Provide the (X, Y) coordinate of the cell's center where the given text is located.  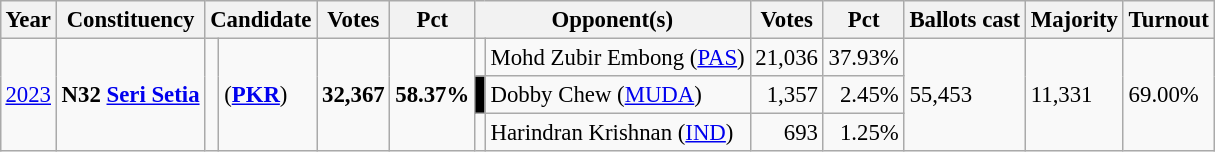
Candidate (261, 20)
1.25% (864, 133)
1,357 (786, 95)
55,453 (964, 94)
21,036 (786, 57)
11,331 (1074, 94)
(PKR) (268, 94)
Harindran Krishnan (IND) (618, 133)
Dobby Chew (MUDA) (618, 95)
Majority (1074, 20)
Ballots cast (964, 20)
32,367 (354, 94)
69.00% (1168, 94)
693 (786, 133)
2.45% (864, 95)
N32 Seri Setia (130, 94)
37.93% (864, 57)
58.37% (432, 94)
Opponent(s) (612, 20)
Mohd Zubir Embong (PAS) (618, 57)
Constituency (130, 20)
Turnout (1168, 20)
Year (28, 20)
2023 (28, 94)
